For the text-containing cell, return its midpoint in (x, y) coordinate format. 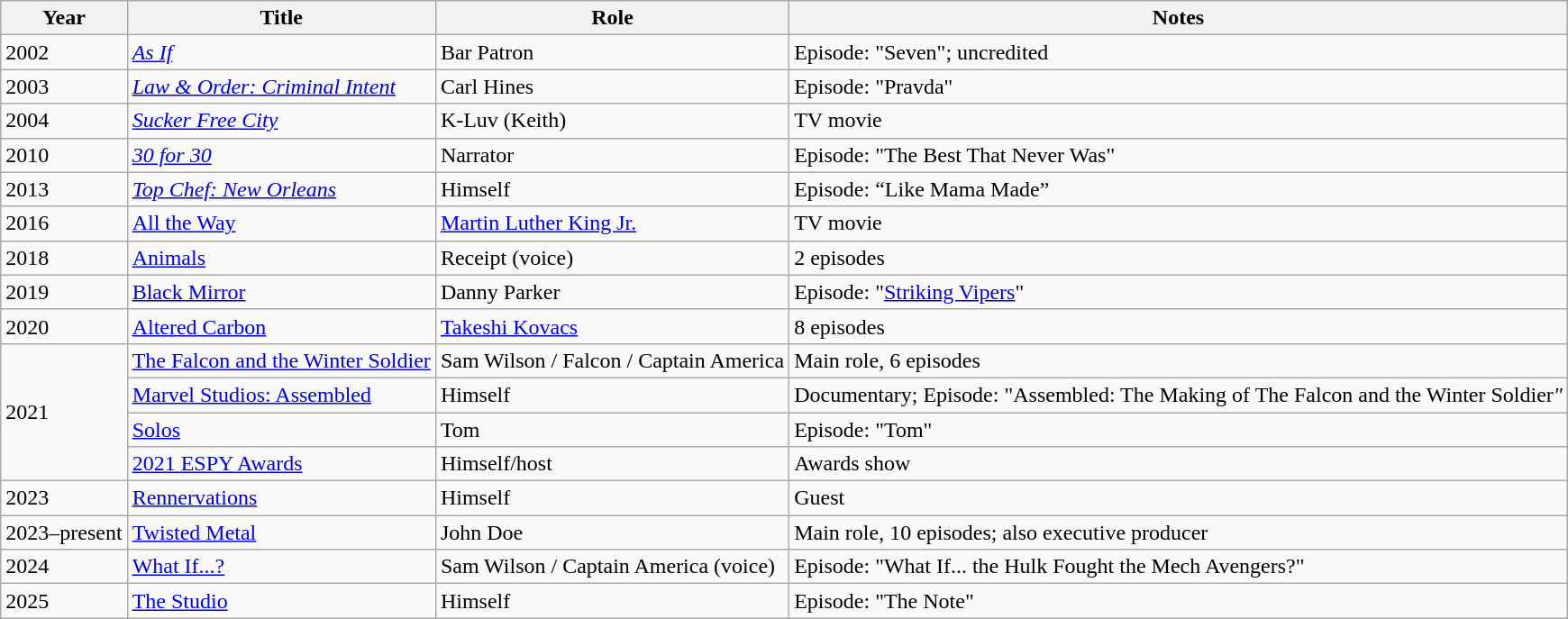
2004 (64, 121)
2023–present (64, 533)
2021 (64, 412)
Receipt (voice) (612, 258)
2 episodes (1179, 258)
Solos (281, 430)
Episode: "The Best That Never Was" (1179, 155)
Altered Carbon (281, 326)
2002 (64, 52)
Awards show (1179, 464)
Sucker Free City (281, 121)
Episode: "Striking Vipers" (1179, 292)
2003 (64, 86)
Martin Luther King Jr. (612, 223)
Documentary; Episode: "Assembled: The Making of The Falcon and the Winter Soldier" (1179, 395)
Rennervations (281, 498)
Top Chef: New Orleans (281, 189)
What If...? (281, 567)
Narrator (612, 155)
Sam Wilson / Falcon / Captain America (612, 360)
Notes (1179, 18)
Takeshi Kovacs (612, 326)
As If (281, 52)
Black Mirror (281, 292)
2021 ESPY Awards (281, 464)
Episode: "What If... the Hulk Fought the Mech Avengers?" (1179, 567)
Law & Order: Criminal Intent (281, 86)
8 episodes (1179, 326)
Twisted Metal (281, 533)
2024 (64, 567)
Guest (1179, 498)
Sam Wilson / Captain America (voice) (612, 567)
2023 (64, 498)
30 for 30 (281, 155)
2019 (64, 292)
Carl Hines (612, 86)
The Falcon and the Winter Soldier (281, 360)
2013 (64, 189)
Year (64, 18)
Episode: "Seven"; uncredited (1179, 52)
2010 (64, 155)
2016 (64, 223)
2020 (64, 326)
Title (281, 18)
All the Way (281, 223)
Episode: “Like Mama Made” (1179, 189)
Role (612, 18)
Marvel Studios: Assembled (281, 395)
Main role, 10 episodes; also executive producer (1179, 533)
Tom (612, 430)
2025 (64, 601)
John Doe (612, 533)
Episode: "The Note" (1179, 601)
Bar Patron (612, 52)
Himself/host (612, 464)
Danny Parker (612, 292)
Main role, 6 episodes (1179, 360)
Animals (281, 258)
The Studio (281, 601)
Episode: "Tom" (1179, 430)
Episode: "Pravda" (1179, 86)
K-Luv (Keith) (612, 121)
2018 (64, 258)
